Locate the cell with the specified text and output its [X, Y] center coordinate. 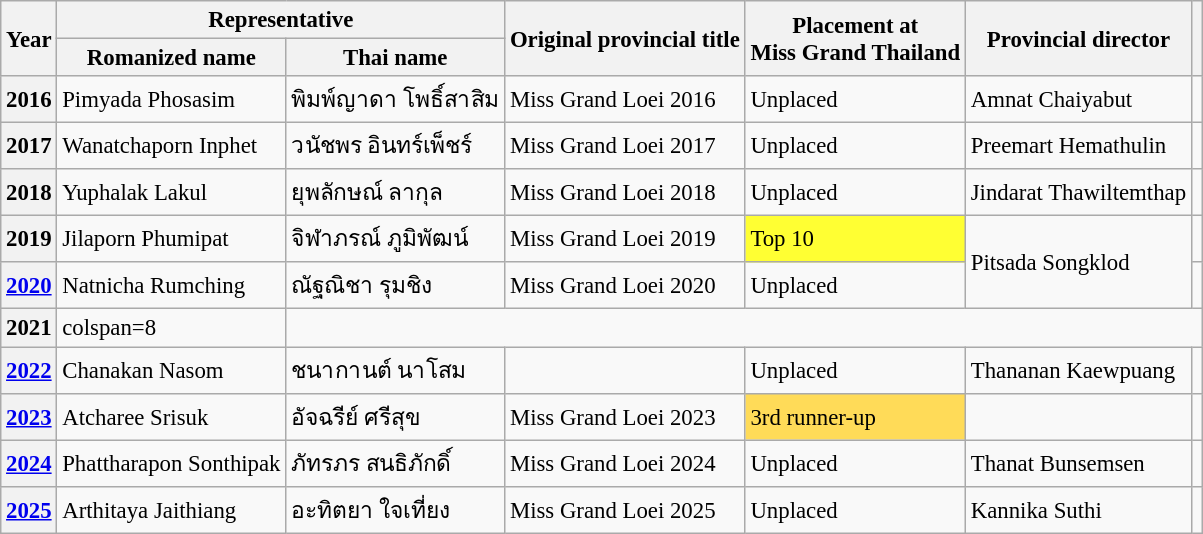
Thananan Kaewpuang [1078, 370]
Miss Grand Loei 2018 [626, 192]
Miss Grand Loei 2025 [626, 510]
colspan=8 [172, 328]
Jilaporn Phumipat [172, 240]
ชนากานต์ นาโสม [396, 370]
Natnicha Rumching [172, 286]
Atcharee Srisuk [172, 416]
ยุพลักษณ์ ลากุล [396, 192]
อัจฉรีย์ ศรีสุข [396, 416]
Amnat Chaiyabut [1078, 100]
Romanized name [172, 58]
2024 [29, 464]
จิฬาภรณ์ ภูมิพัฒน์ [396, 240]
2020 [29, 286]
Wanatchaporn Inphet [172, 146]
Arthitaya Jaithiang [172, 510]
Original provincial title [626, 38]
Thanat Bunsemsen [1078, 464]
Placement atMiss Grand Thailand [855, 38]
Jindarat Thawiltemthap [1078, 192]
Pitsada Songklod [1078, 262]
Miss Grand Loei 2024 [626, 464]
2023 [29, 416]
Miss Grand Loei 2016 [626, 100]
Year [29, 38]
Kannika Suthi [1078, 510]
พิมพ์ญาดา โพธิ์สาสิม [396, 100]
2017 [29, 146]
2016 [29, 100]
2025 [29, 510]
Miss Grand Loei 2020 [626, 286]
2021 [29, 328]
Representative [281, 20]
2019 [29, 240]
Pimyada Phosasim [172, 100]
ภัทรภร สนธิภักดิ์ [396, 464]
Yuphalak Lakul [172, 192]
3rd runner-up [855, 416]
Miss Grand Loei 2019 [626, 240]
Top 10 [855, 240]
ณัฐณิชา รุมชิง [396, 286]
Miss Grand Loei 2017 [626, 146]
Chanakan Nasom [172, 370]
Thai name [396, 58]
Miss Grand Loei 2023 [626, 416]
2018 [29, 192]
Provincial director [1078, 38]
2022 [29, 370]
อะทิตยา ใจเที่ยง [396, 510]
Preemart Hemathulin [1078, 146]
วนัชพร อินทร์เพ็ชร์ [396, 146]
Phattharapon Sonthipak [172, 464]
